For the text-containing cell, return its midpoint in [x, y] coordinate format. 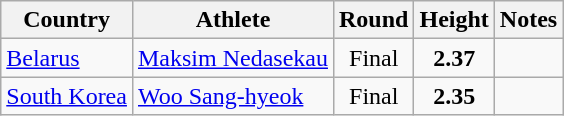
South Korea [67, 96]
Round [373, 20]
Maksim Nedasekau [232, 58]
Country [67, 20]
2.35 [454, 96]
Athlete [232, 20]
Notes [528, 20]
Woo Sang-hyeok [232, 96]
Belarus [67, 58]
2.37 [454, 58]
Height [454, 20]
